Extract the [x, y] coordinate from the center of the cell holding the provided text.  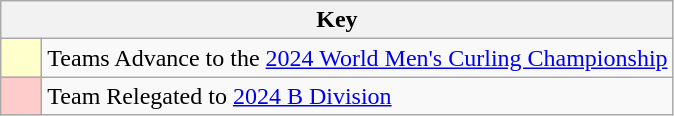
Teams Advance to the 2024 World Men's Curling Championship [358, 58]
Team Relegated to 2024 B Division [358, 96]
Key [337, 20]
